Identify which cell holds the provided text, then report its [x, y] central coordinate. 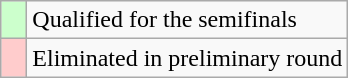
Eliminated in preliminary round [188, 58]
Qualified for the semifinals [188, 20]
